Identify which cell holds the provided text, then report its [X, Y] central coordinate. 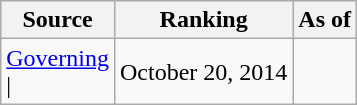
Ranking [203, 20]
As of [325, 20]
October 20, 2014 [203, 72]
Source [58, 20]
Governing| [58, 72]
